Return the (X, Y) coordinate for the center point of the cell that contains the specified text.  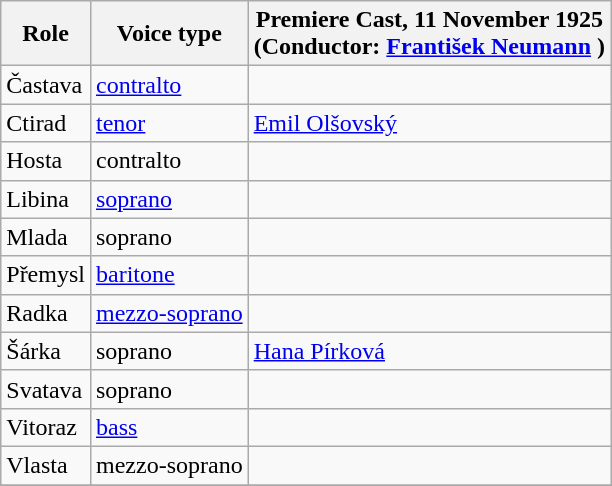
baritone (169, 275)
Ctirad (46, 123)
tenor (169, 123)
Hosta (46, 161)
bass (169, 427)
Častava (46, 85)
Svatava (46, 389)
Voice type (169, 34)
Šárka (46, 351)
Hana Pírková (429, 351)
Emil Olšovský (429, 123)
Vlasta (46, 465)
Radka (46, 313)
Vitoraz (46, 427)
Role (46, 34)
Přemysl (46, 275)
Mlada (46, 237)
Premiere Cast, 11 November 1925(Conductor: František Neumann ) (429, 34)
Libina (46, 199)
